Output the [x, y] coordinate of the center of the cell containing the given text.  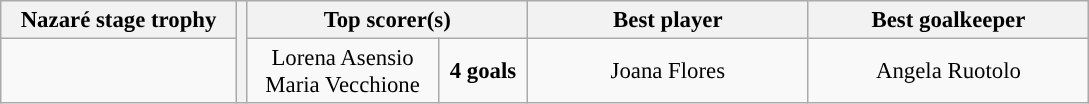
Nazaré stage trophy [119, 20]
Top scorer(s) [388, 20]
Lorena Asensio Maria Vecchione [342, 72]
4 goals [482, 72]
Joana Flores [668, 72]
Best player [668, 20]
Angela Ruotolo [948, 72]
Best goalkeeper [948, 20]
